Identify which cell holds the provided text, then report its (X, Y) central coordinate. 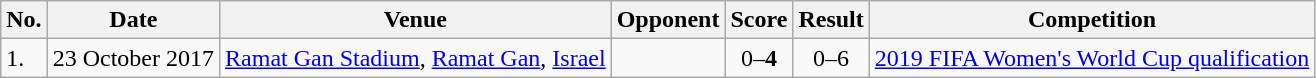
Ramat Gan Stadium, Ramat Gan, Israel (416, 58)
Opponent (668, 20)
2019 FIFA Women's World Cup qualification (1092, 58)
Result (831, 20)
Venue (416, 20)
Competition (1092, 20)
0–4 (759, 58)
23 October 2017 (133, 58)
1. (24, 58)
Score (759, 20)
Date (133, 20)
No. (24, 20)
0–6 (831, 58)
